Detect which cell encompasses the target text, then output its [x, y] center coordinate. 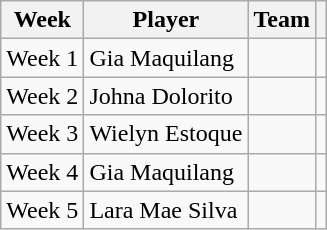
Week 5 [42, 210]
Lara Mae Silva [166, 210]
Week [42, 20]
Wielyn Estoque [166, 134]
Week 2 [42, 96]
Johna Dolorito [166, 96]
Player [166, 20]
Week 1 [42, 58]
Week 3 [42, 134]
Week 4 [42, 172]
Team [282, 20]
